Scan for the cell matching the given text and deliver its [x, y] coordinate at center. 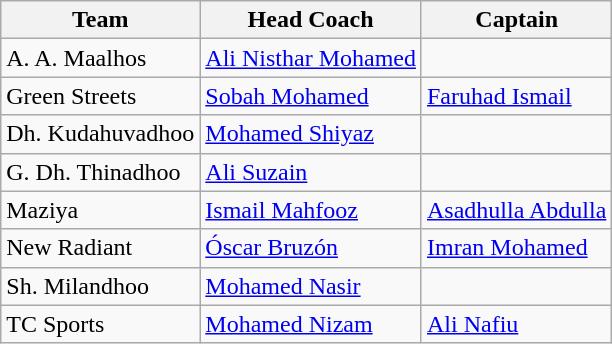
Ali Suzain [311, 172]
G. Dh. Thinadhoo [100, 172]
Sobah Mohamed [311, 96]
Ali Nisthar Mohamed [311, 58]
Team [100, 20]
Mohamed Shiyaz [311, 134]
Maziya [100, 210]
Captain [516, 20]
New Radiant [100, 248]
Green Streets [100, 96]
Faruhad Ismail [516, 96]
Mohamed Nizam [311, 324]
Sh. Milandhoo [100, 286]
A. A. Maalhos [100, 58]
Ismail Mahfooz [311, 210]
Ali Nafiu [516, 324]
Óscar Bruzón [311, 248]
Dh. Kudahuvadhoo [100, 134]
Asadhulla Abdulla [516, 210]
Head Coach [311, 20]
TC Sports [100, 324]
Imran Mohamed [516, 248]
Mohamed Nasir [311, 286]
